For the text-containing cell, return its midpoint in (X, Y) coordinate format. 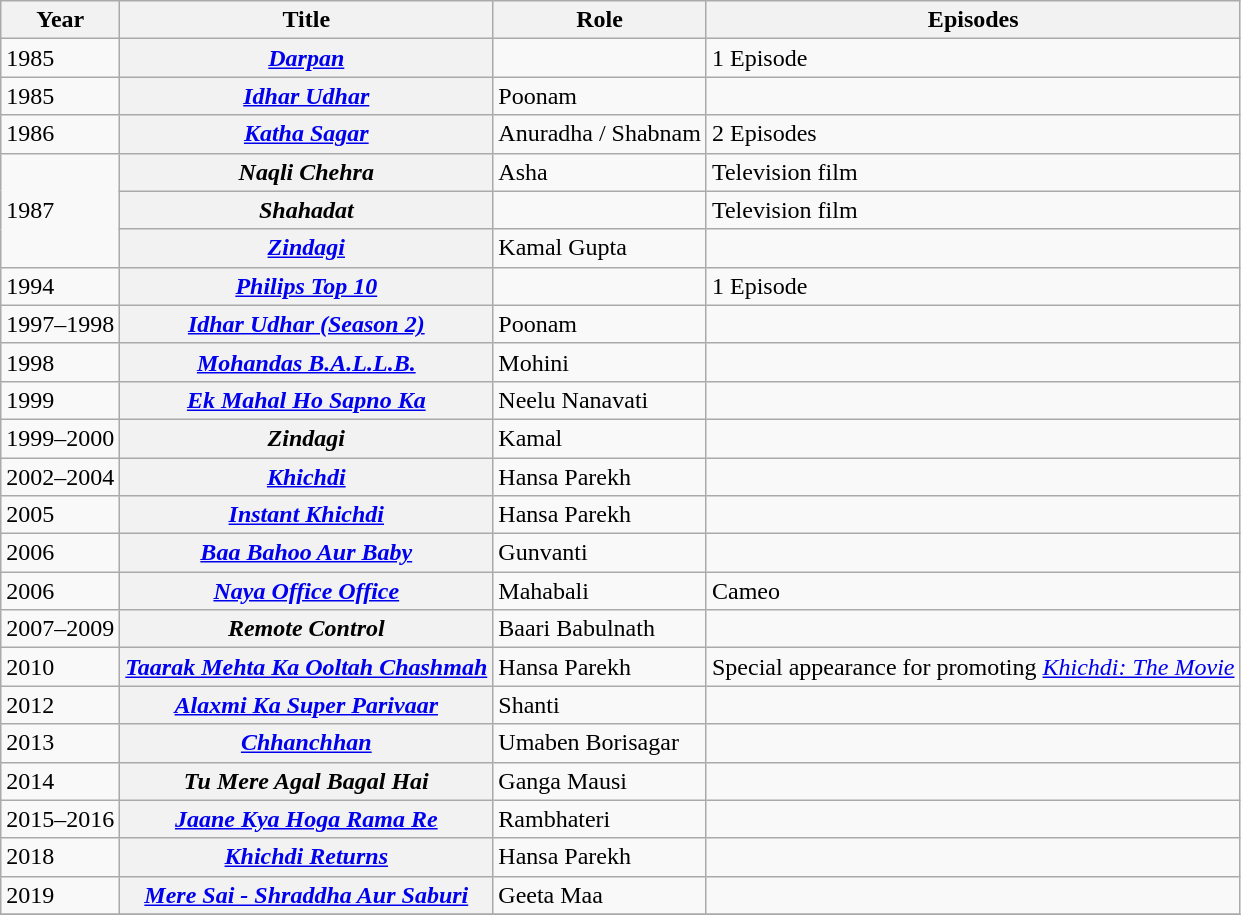
Alaxmi Ka Super Parivaar (306, 705)
1999–2000 (60, 438)
Khichdi (306, 477)
1999 (60, 400)
Naya Office Office (306, 591)
Chhanchhan (306, 743)
1998 (60, 362)
Umaben Borisagar (600, 743)
2002–2004 (60, 477)
Idhar Udhar (Season 2) (306, 324)
Mohini (600, 362)
2 Episodes (973, 134)
Khichdi Returns (306, 857)
Mere Sai - Shraddha Aur Saburi (306, 895)
1994 (60, 286)
Gunvanti (600, 553)
2013 (60, 743)
Mohandas B.A.L.L.B. (306, 362)
Idhar Udhar (306, 96)
Rambhateri (600, 819)
Title (306, 20)
Special appearance for promoting Khichdi: The Movie (973, 667)
2014 (60, 781)
Shanti (600, 705)
Kamal Gupta (600, 248)
Kamal (600, 438)
Mahabali (600, 591)
Anuradha / Shabnam (600, 134)
2007–2009 (60, 629)
2005 (60, 515)
Asha (600, 172)
Baa Bahoo Aur Baby (306, 553)
Taarak Mehta Ka Ooltah Chashmah (306, 667)
Neelu Nanavati (600, 400)
Geeta Maa (600, 895)
Cameo (973, 591)
2018 (60, 857)
Ek Mahal Ho Sapno Ka (306, 400)
Shahadat (306, 210)
Role (600, 20)
Baari Babulnath (600, 629)
Naqli Chehra (306, 172)
2015–2016 (60, 819)
Katha Sagar (306, 134)
Philips Top 10 (306, 286)
Jaane Kya Hoga Rama Re (306, 819)
2010 (60, 667)
2012 (60, 705)
Remote Control (306, 629)
Episodes (973, 20)
1997–1998 (60, 324)
1987 (60, 210)
Ganga Mausi (600, 781)
Tu Mere Agal Bagal Hai (306, 781)
Darpan (306, 58)
Year (60, 20)
Instant Khichdi (306, 515)
1986 (60, 134)
2019 (60, 895)
